Output the [x, y] coordinate of the center of the cell containing the given text.  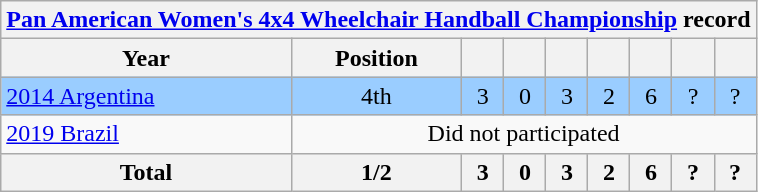
2019 Brazil [146, 134]
4th [376, 96]
Pan American Women's 4x4 Wheelchair Handball Championship record [378, 20]
Did not participated [524, 134]
2014 Argentina [146, 96]
Total [146, 172]
Position [376, 58]
Year [146, 58]
1/2 [376, 172]
